Detect which cell encompasses the target text, then output its (x, y) center coordinate. 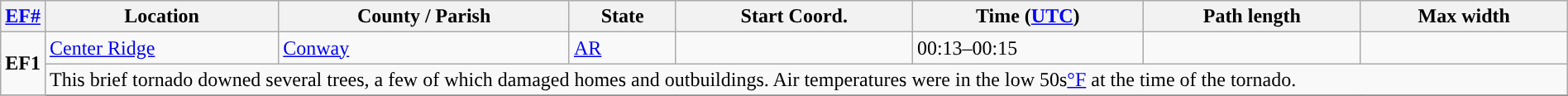
Start Coord. (794, 17)
Time (UTC) (1027, 17)
Max width (1464, 17)
State (622, 17)
Center Ridge (161, 48)
Conway (424, 48)
00:13–00:15 (1027, 48)
County / Parish (424, 17)
EF1 (23, 64)
EF# (23, 17)
Path length (1252, 17)
AR (622, 48)
Location (161, 17)
